Return the [x, y] coordinate for the center point of the cell that contains the specified text.  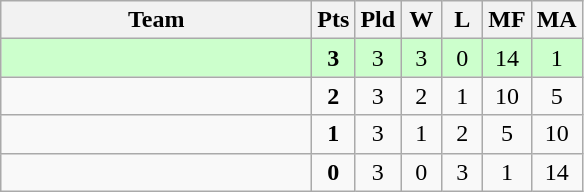
Pld [378, 20]
MA [556, 20]
L [462, 20]
W [422, 20]
MF [507, 20]
Team [156, 20]
Pts [334, 20]
